Provide the [x, y] coordinate of the cell's center where the given text is located.  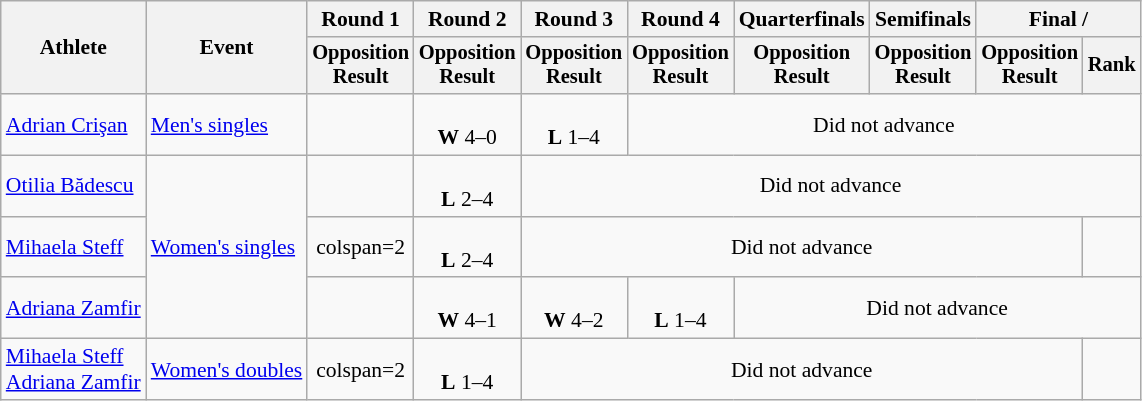
W 4–0 [468, 124]
Women's singles [227, 248]
Rank [1112, 66]
Round 1 [360, 19]
Athlete [74, 48]
Semifinals [924, 19]
W 4–2 [574, 308]
Women's doubles [227, 370]
Adriana Zamfir [74, 308]
Round 3 [574, 19]
Quarterfinals [802, 19]
Final / [1058, 19]
Mihaela SteffAdriana Zamfir [74, 370]
Round 4 [680, 19]
Men's singles [227, 124]
Event [227, 48]
Otilia Bădescu [74, 186]
W 4–1 [468, 308]
Adrian Crişan [74, 124]
Mihaela Steff [74, 248]
Round 2 [468, 19]
